Determine the (x, y) coordinate at the center of the cell enclosing the given text.  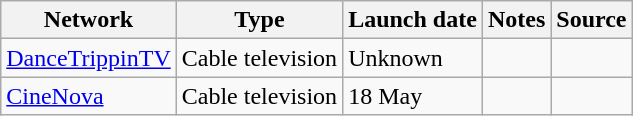
CineNova (89, 96)
Network (89, 20)
Unknown (413, 58)
Source (592, 20)
Notes (516, 20)
DanceTrippinTV (89, 58)
Launch date (413, 20)
Type (259, 20)
18 May (413, 96)
